Scan for the cell matching the given text and deliver its (x, y) coordinate at center. 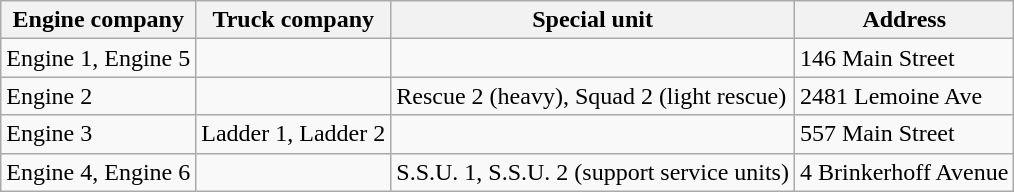
Address (904, 20)
Truck company (294, 20)
Engine 4, Engine 6 (98, 172)
Ladder 1, Ladder 2 (294, 134)
146 Main Street (904, 58)
557 Main Street (904, 134)
Engine company (98, 20)
Special unit (593, 20)
Rescue 2 (heavy), Squad 2 (light rescue) (593, 96)
Engine 2 (98, 96)
Engine 3 (98, 134)
Engine 1, Engine 5 (98, 58)
2481 Lemoine Ave (904, 96)
S.S.U. 1, S.S.U. 2 (support service units) (593, 172)
4 Brinkerhoff Avenue (904, 172)
